From the cell containing the given text, extract its center point as [x, y] coordinate. 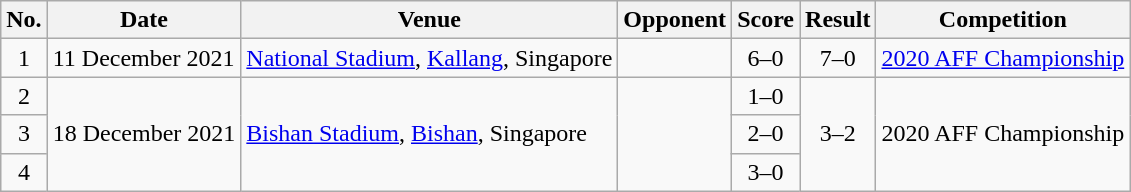
2–0 [766, 134]
7–0 [838, 58]
11 December 2021 [144, 58]
Bishan Stadium, Bishan, Singapore [430, 134]
3–2 [838, 134]
Opponent [675, 20]
3–0 [766, 172]
Competition [1003, 20]
National Stadium, Kallang, Singapore [430, 58]
4 [24, 172]
Result [838, 20]
3 [24, 134]
1 [24, 58]
Score [766, 20]
6–0 [766, 58]
18 December 2021 [144, 134]
2 [24, 96]
No. [24, 20]
1–0 [766, 96]
Venue [430, 20]
Date [144, 20]
